Return the [X, Y] coordinate for the center point of the cell that contains the specified text.  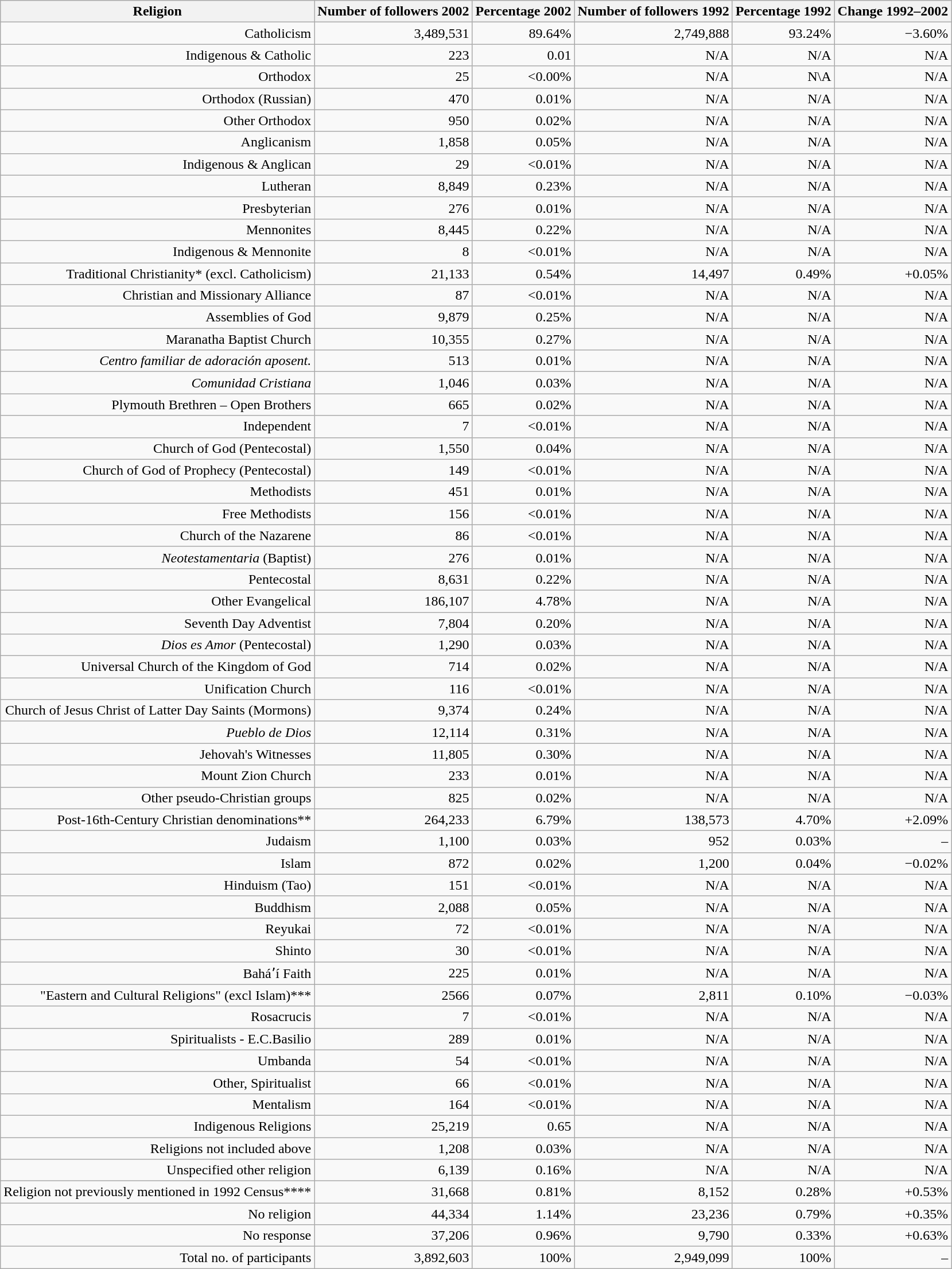
264,233 [394, 820]
0.49% [783, 274]
3,892,603 [394, 1258]
0.07% [523, 995]
25,219 [394, 1126]
21,133 [394, 274]
Church of God of Prophecy (Pentecostal) [157, 470]
8 [394, 251]
233 [394, 776]
Post-16th-Century Christian denominations** [157, 820]
Other pseudo-Christian groups [157, 798]
1,550 [394, 448]
138,573 [653, 820]
No religion [157, 1214]
451 [394, 492]
2,088 [394, 907]
23,236 [653, 1214]
Mennonites [157, 230]
0.81% [523, 1192]
12,114 [394, 732]
1,100 [394, 841]
9,790 [653, 1236]
Unspecified other religion [157, 1170]
Percentage 2002 [523, 11]
Church of Jesus Christ of Latter Day Saints (Mormons) [157, 711]
Other, Spiritualist [157, 1082]
Pueblo de Dios [157, 732]
Total no. of participants [157, 1258]
Plymouth Brethren – Open Brothers [157, 405]
54 [394, 1061]
2,811 [653, 995]
2,749,888 [653, 33]
89.64% [523, 33]
0.96% [523, 1236]
1,858 [394, 142]
2,949,099 [653, 1258]
Hinduism (Tao) [157, 885]
Catholicism [157, 33]
Number of followers 2002 [394, 11]
Anglicanism [157, 142]
+0.05% [893, 274]
8,152 [653, 1192]
0.10% [783, 995]
Christian and Missionary Alliance [157, 296]
Free Methodists [157, 514]
1,290 [394, 645]
0.01 [523, 55]
10,355 [394, 339]
Buddhism [157, 907]
116 [394, 689]
No response [157, 1236]
156 [394, 514]
Indigenous & Anglican [157, 164]
Independent [157, 426]
Shinto [157, 950]
Percentage 1992 [783, 11]
9,374 [394, 711]
Dios es Amor (Pentecostal) [157, 645]
Islam [157, 863]
66 [394, 1082]
950 [394, 121]
0.30% [523, 754]
151 [394, 885]
11,805 [394, 754]
Religion not previously mentioned in 1992 Census**** [157, 1192]
Mount Zion Church [157, 776]
Church of God (Pentecostal) [157, 448]
0.28% [783, 1192]
714 [394, 667]
8,445 [394, 230]
0.25% [523, 317]
Indigenous Religions [157, 1126]
29 [394, 164]
7,804 [394, 623]
−0.02% [893, 863]
9,879 [394, 317]
Umbanda [157, 1061]
Church of the Nazarene [157, 535]
30 [394, 950]
Centro familiar de adoración aposent. [157, 361]
Seventh Day Adventist [157, 623]
Change 1992–2002 [893, 11]
0.27% [523, 339]
186,107 [394, 601]
Neotestamentaria (Baptist) [157, 557]
4.78% [523, 601]
+0.63% [893, 1236]
Traditional Christianity* (excl. Catholicism) [157, 274]
Presbyterian [157, 208]
665 [394, 405]
72 [394, 929]
0.54% [523, 274]
1,046 [394, 383]
1,208 [394, 1148]
Mentalism [157, 1104]
Judaism [157, 841]
44,334 [394, 1214]
0.20% [523, 623]
86 [394, 535]
Spiritualists - E.C.Basilio [157, 1039]
Comunidad Cristiana [157, 383]
6,139 [394, 1170]
−0.03% [893, 995]
14,497 [653, 274]
8,631 [394, 579]
0.79% [783, 1214]
Orthodox (Russian) [157, 99]
N\A [783, 77]
Other Orthodox [157, 121]
0.33% [783, 1236]
8,849 [394, 186]
Jehovah's Witnesses [157, 754]
Rosacrucis [157, 1017]
Other Evangelical [157, 601]
Methodists [157, 492]
Indigenous & Catholic [157, 55]
Unification Church [157, 689]
513 [394, 361]
1,200 [653, 863]
952 [653, 841]
93.24% [783, 33]
Pentecostal [157, 579]
225 [394, 973]
Religion [157, 11]
149 [394, 470]
Universal Church of the Kingdom of God [157, 667]
87 [394, 296]
+0.53% [893, 1192]
Religions not included above [157, 1148]
3,489,531 [394, 33]
164 [394, 1104]
25 [394, 77]
1.14% [523, 1214]
825 [394, 798]
Assemblies of God [157, 317]
+2.09% [893, 820]
6.79% [523, 820]
Maranatha Baptist Church [157, 339]
Number of followers 1992 [653, 11]
<0.00% [523, 77]
37,206 [394, 1236]
0.16% [523, 1170]
Orthodox [157, 77]
Lutheran [157, 186]
−3.60% [893, 33]
Baháʼí Faith [157, 973]
0.24% [523, 711]
289 [394, 1039]
223 [394, 55]
0.65 [523, 1126]
0.31% [523, 732]
+0.35% [893, 1214]
Indigenous & Mennonite [157, 251]
"Eastern and Cultural Religions" (excl Islam)*** [157, 995]
0.23% [523, 186]
31,668 [394, 1192]
872 [394, 863]
470 [394, 99]
Reyukai [157, 929]
4.70% [783, 820]
2566 [394, 995]
